Pinpoint the cell where the given text exists, returning its [X, Y] midpoint coordinate. 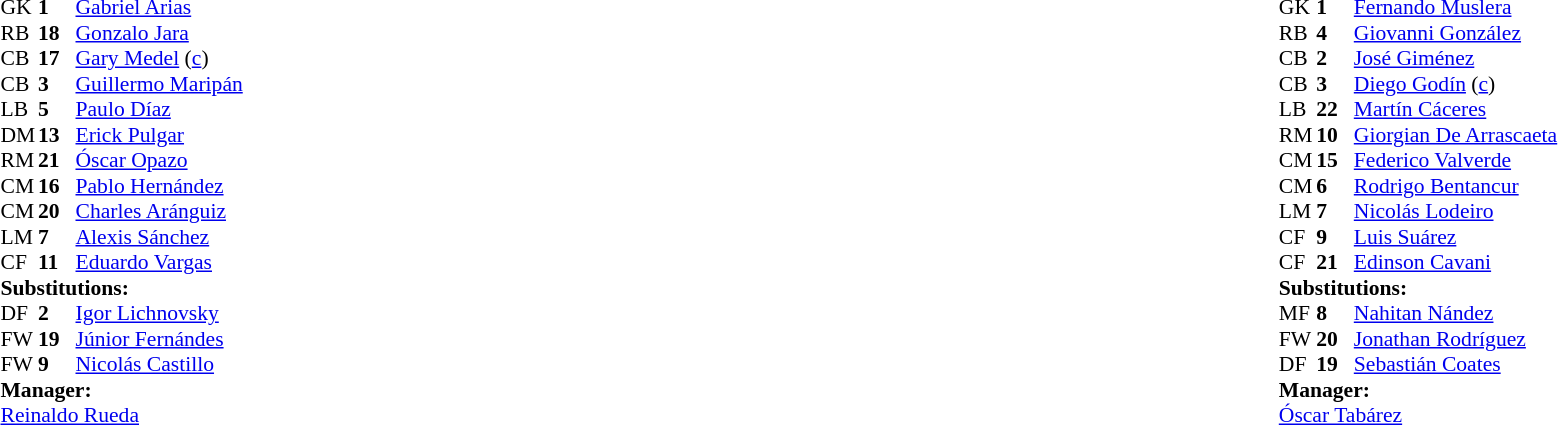
Paulo Díaz [160, 109]
Federico Valverde [1456, 161]
Pablo Hernández [160, 186]
DM [19, 135]
Edinson Cavani [1456, 263]
10 [1335, 135]
17 [57, 59]
15 [1335, 161]
Gonzalo Jara [160, 33]
Nicolás Lodeiro [1456, 211]
Martín Cáceres [1456, 109]
Eduardo Vargas [160, 263]
José Giménez [1456, 59]
Giorgian De Arrascaeta [1456, 135]
18 [57, 33]
Alexis Sánchez [160, 237]
Guillermo Maripán [160, 84]
Nicolás Castillo [160, 365]
Charles Aránguiz [160, 211]
Jonathan Rodríguez [1456, 339]
Erick Pulgar [160, 135]
Diego Godín (c) [1456, 84]
Gary Medel (c) [160, 59]
4 [1335, 33]
Óscar Opazo [160, 161]
Giovanni González [1456, 33]
Nahitan Nández [1456, 313]
Igor Lichnovsky [160, 313]
6 [1335, 186]
Rodrigo Bentancur [1456, 186]
13 [57, 135]
Júnior Fernándes [160, 339]
22 [1335, 109]
8 [1335, 313]
MF [1298, 313]
11 [57, 263]
16 [57, 186]
Luis Suárez [1456, 237]
Sebastián Coates [1456, 365]
5 [57, 109]
